Find where the given text appears and provide that cell's center as [x, y] coordinate. 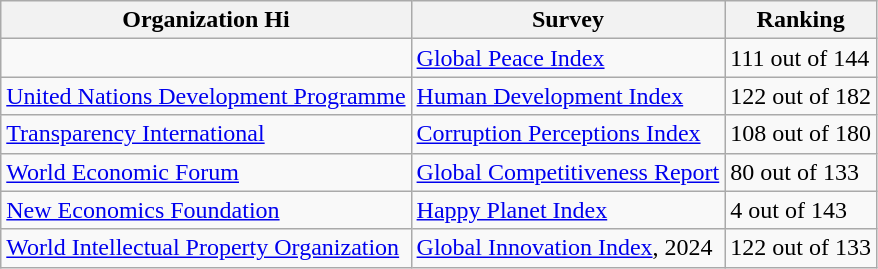
111 out of 144 [801, 58]
Ranking [801, 20]
Transparency International [206, 134]
World Economic Forum [206, 172]
4 out of 143 [801, 210]
New Economics Foundation [206, 210]
108 out of 180 [801, 134]
United Nations Development Programme [206, 96]
80 out of 133 [801, 172]
122 out of 182 [801, 96]
Human Development Index [568, 96]
Global Peace Index [568, 58]
122 out of 133 [801, 248]
Happy Planet Index [568, 210]
Global Innovation Index, 2024 [568, 248]
Organization Hi [206, 20]
Survey [568, 20]
Corruption Perceptions Index [568, 134]
Global Competitiveness Report [568, 172]
World Intellectual Property Organization [206, 248]
